For the text-containing cell, return its midpoint in (x, y) coordinate format. 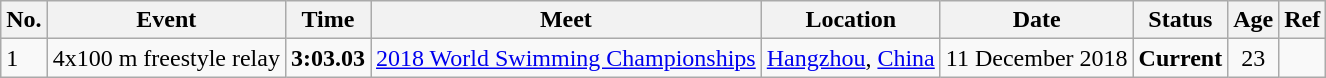
Time (328, 20)
Hangzhou, China (850, 58)
No. (24, 20)
Location (850, 20)
1 (24, 58)
Current (1180, 58)
Ref (1302, 20)
4x100 m freestyle relay (166, 58)
23 (1254, 58)
Age (1254, 20)
Status (1180, 20)
2018 World Swimming Championships (566, 58)
11 December 2018 (1036, 58)
Date (1036, 20)
Event (166, 20)
3:03.03 (328, 58)
Meet (566, 20)
